Provide the [x, y] coordinate of the cell's center where the given text is located.  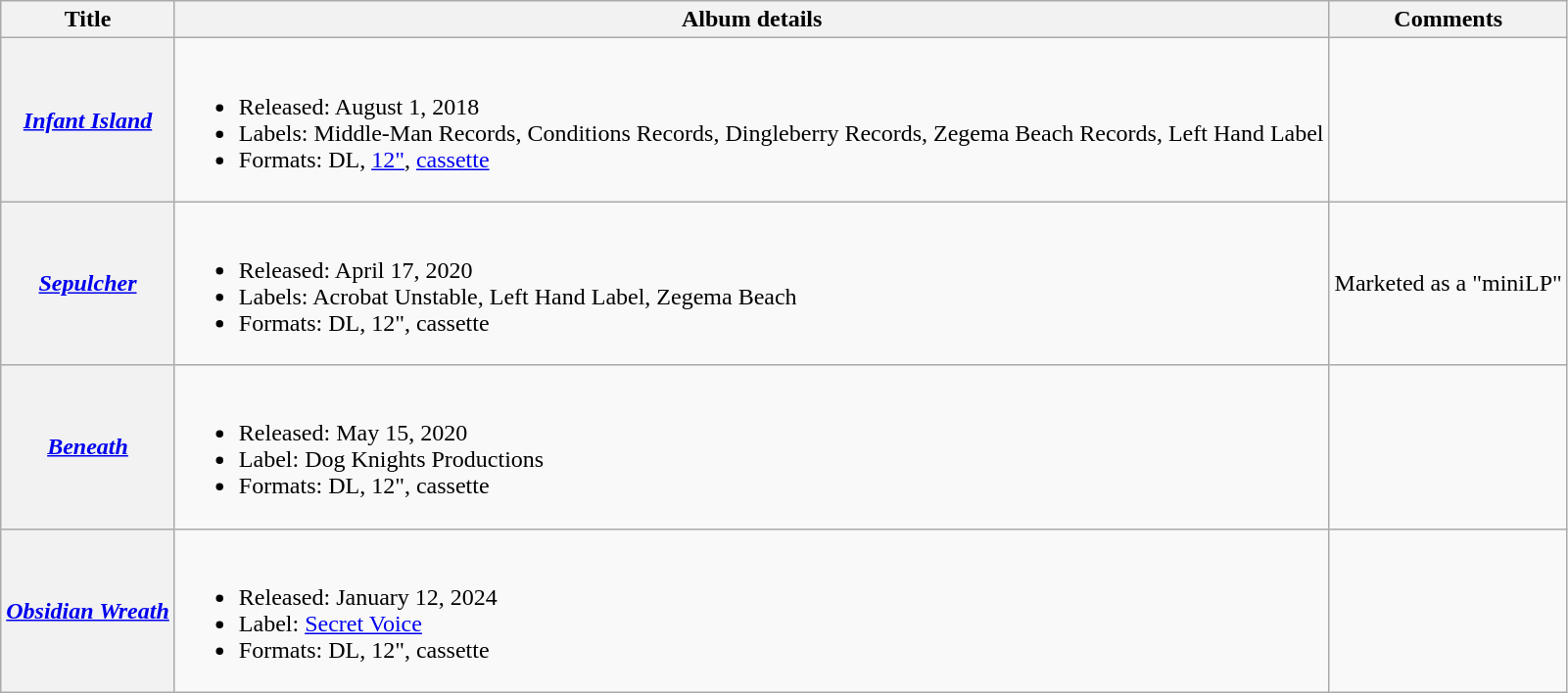
Sepulcher [88, 284]
Album details [752, 20]
Title [88, 20]
Beneath [88, 446]
Obsidian Wreath [88, 611]
Released: May 15, 2020Label: Dog Knights ProductionsFormats: DL, 12", cassette [752, 446]
Marketed as a "miniLP" [1448, 284]
Released: January 12, 2024Label: Secret VoiceFormats: DL, 12", cassette [752, 611]
Released: April 17, 2020Labels: Acrobat Unstable, Left Hand Label, Zegema BeachFormats: DL, 12", cassette [752, 284]
Infant Island [88, 119]
Comments [1448, 20]
